Search for the cell housing the specified text and yield its [x, y] center coordinate. 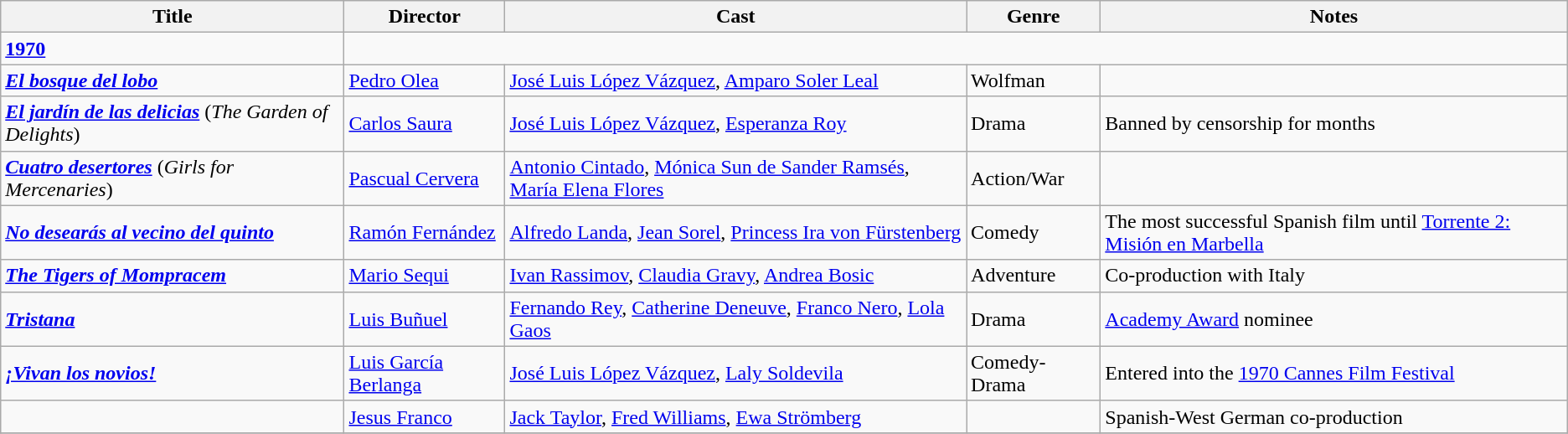
The most successful Spanish film until Torrente 2: Misión en Marbella [1333, 233]
Antonio Cintado, Mónica Sun de Sander Ramsés, María Elena Flores [735, 178]
Comedy- Drama [1034, 374]
Ivan Rassimov, Claudia Gravy, Andrea Bosic [735, 276]
Ramón Fernández [425, 233]
Title [173, 17]
El bosque del lobo [173, 80]
Mario Sequi [425, 276]
José Luis López Vázquez, Esperanza Roy [735, 124]
Luis García Berlanga [425, 374]
Entered into the 1970 Cannes Film Festival [1333, 374]
Pedro Olea [425, 80]
Director [425, 17]
Banned by censorship for months [1333, 124]
Cast [735, 17]
Co-production with Italy [1333, 276]
1970 [173, 49]
Carlos Saura [425, 124]
Adventure [1034, 276]
José Luis López Vázquez, Laly Soldevila [735, 374]
Genre [1034, 17]
The Tigers of Mompracem [173, 276]
Jack Taylor, Fred Williams, Ewa Strömberg [735, 416]
Fernando Rey, Catherine Deneuve, Franco Nero, Lola Gaos [735, 318]
Cuatro desertores (Girls for Mercenaries) [173, 178]
Jesus Franco [425, 416]
Alfredo Landa, Jean Sorel, Princess Ira von Fürstenberg [735, 233]
Spanish-West German co-production [1333, 416]
Luis Buñuel [425, 318]
No desearás al vecino del quinto [173, 233]
Pascual Cervera [425, 178]
Academy Award nominee [1333, 318]
Action/War [1034, 178]
Comedy [1034, 233]
José Luis López Vázquez, Amparo Soler Leal [735, 80]
¡Vivan los novios! [173, 374]
Wolfman [1034, 80]
El jardín de las delicias (The Garden of Delights) [173, 124]
Notes [1333, 17]
Tristana [173, 318]
